Output the [X, Y] coordinate of the center of the cell containing the given text.  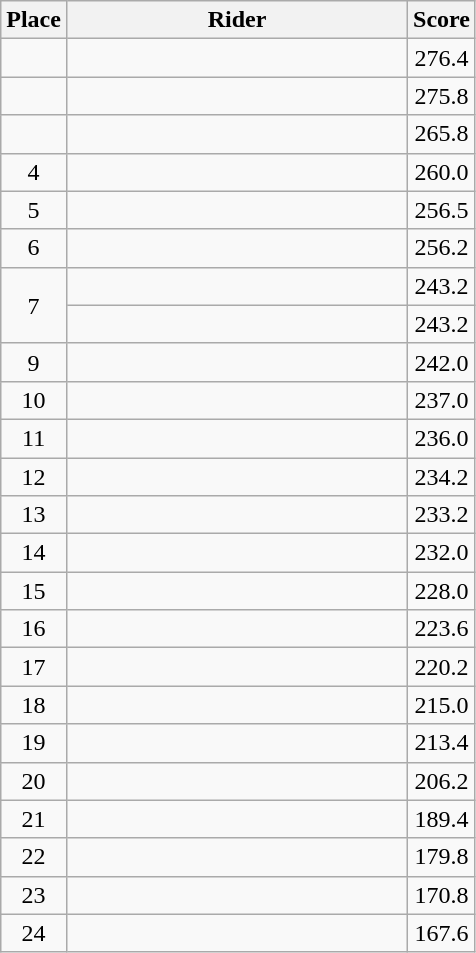
24 [34, 933]
234.2 [442, 477]
232.0 [442, 553]
15 [34, 591]
233.2 [442, 515]
206.2 [442, 781]
223.6 [442, 629]
265.8 [442, 134]
14 [34, 553]
276.4 [442, 58]
Score [442, 20]
Rider [236, 20]
167.6 [442, 933]
179.8 [442, 857]
20 [34, 781]
9 [34, 362]
16 [34, 629]
260.0 [442, 172]
10 [34, 400]
19 [34, 743]
12 [34, 477]
21 [34, 819]
275.8 [442, 96]
22 [34, 857]
220.2 [442, 667]
228.0 [442, 591]
242.0 [442, 362]
170.8 [442, 895]
11 [34, 438]
213.4 [442, 743]
18 [34, 705]
23 [34, 895]
17 [34, 667]
13 [34, 515]
Place [34, 20]
6 [34, 248]
256.5 [442, 210]
215.0 [442, 705]
189.4 [442, 819]
256.2 [442, 248]
5 [34, 210]
236.0 [442, 438]
237.0 [442, 400]
7 [34, 305]
4 [34, 172]
